For the text-containing cell, return its midpoint in [X, Y] coordinate format. 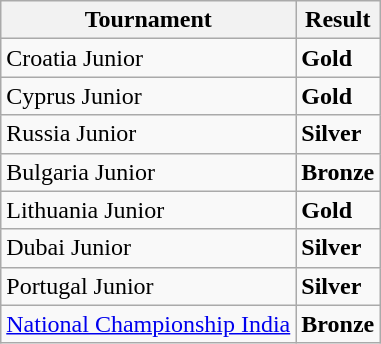
Croatia Junior [148, 58]
Cyprus Junior [148, 96]
Dubai Junior [148, 248]
Bulgaria Junior [148, 172]
Result [338, 20]
National Championship India [148, 324]
Lithuania Junior [148, 210]
Tournament [148, 20]
Portugal Junior [148, 286]
Russia Junior [148, 134]
